Output the (X, Y) coordinate of the center of the cell containing the given text.  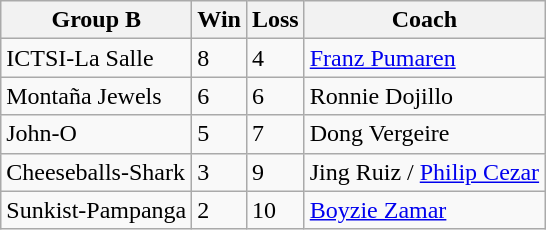
5 (220, 134)
Sunkist-Pampanga (96, 210)
3 (220, 172)
9 (275, 172)
8 (220, 58)
Loss (275, 20)
Dong Vergeire (424, 134)
Boyzie Zamar (424, 210)
Win (220, 20)
Montaña Jewels (96, 96)
2 (220, 210)
7 (275, 134)
Jing Ruiz / Philip Cezar (424, 172)
Group B (96, 20)
ICTSI-La Salle (96, 58)
4 (275, 58)
Cheeseballs-Shark (96, 172)
10 (275, 210)
Coach (424, 20)
Franz Pumaren (424, 58)
John-O (96, 134)
Ronnie Dojillo (424, 96)
